For the text-containing cell, return its midpoint in (x, y) coordinate format. 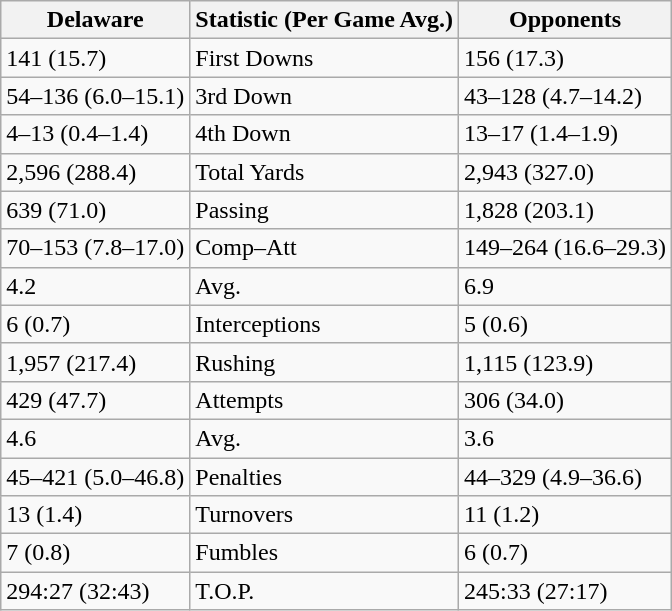
245:33 (27:17) (566, 591)
11 (1.2) (566, 515)
43–128 (4.7–14.2) (566, 96)
3rd Down (324, 96)
54–136 (6.0–15.1) (96, 96)
Turnovers (324, 515)
4th Down (324, 134)
45–421 (5.0–46.8) (96, 477)
First Downs (324, 58)
2,596 (288.4) (96, 172)
1,957 (217.4) (96, 362)
Total Yards (324, 172)
13–17 (1.4–1.9) (566, 134)
7 (0.8) (96, 553)
4.2 (96, 286)
Statistic (Per Game Avg.) (324, 20)
Penalties (324, 477)
306 (34.0) (566, 400)
141 (15.7) (96, 58)
13 (1.4) (96, 515)
4–13 (0.4–1.4) (96, 134)
Interceptions (324, 324)
2,943 (327.0) (566, 172)
156 (17.3) (566, 58)
429 (47.7) (96, 400)
Delaware (96, 20)
44–329 (4.9–36.6) (566, 477)
5 (0.6) (566, 324)
70–153 (7.8–17.0) (96, 248)
3.6 (566, 438)
1,828 (203.1) (566, 210)
Rushing (324, 362)
294:27 (32:43) (96, 591)
Comp–Att (324, 248)
Attempts (324, 400)
T.O.P. (324, 591)
639 (71.0) (96, 210)
149–264 (16.6–29.3) (566, 248)
Fumbles (324, 553)
6.9 (566, 286)
Opponents (566, 20)
1,115 (123.9) (566, 362)
4.6 (96, 438)
Passing (324, 210)
